Return [X, Y] of the center of cell containing provided text 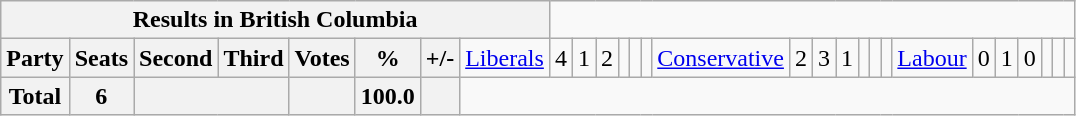
Total [35, 96]
Seats [101, 58]
Liberals [505, 58]
Votes [322, 58]
6 [101, 96]
Party [35, 58]
% [388, 58]
4 [560, 58]
Second [176, 58]
Labour [932, 58]
3 [824, 58]
100.0 [388, 96]
Conservative [721, 58]
+/- [440, 58]
Third [254, 58]
Results in British Columbia [276, 20]
